Detect which cell encompasses the target text, then output its (X, Y) center coordinate. 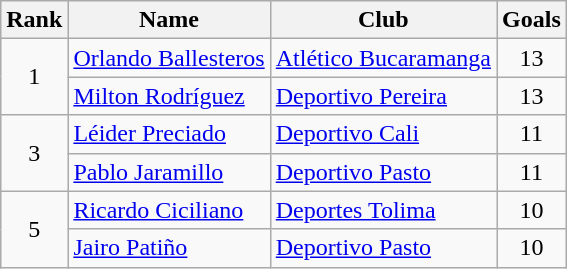
Pablo Jaramillo (169, 172)
Deportivo Cali (383, 134)
Deportivo Pereira (383, 96)
Goals (532, 20)
3 (34, 153)
Jairo Patiño (169, 248)
Rank (34, 20)
Atlético Bucaramanga (383, 58)
1 (34, 77)
Name (169, 20)
Deportes Tolima (383, 210)
Orlando Ballesteros (169, 58)
5 (34, 229)
Club (383, 20)
Ricardo Ciciliano (169, 210)
Milton Rodríguez (169, 96)
Léider Preciado (169, 134)
